Extract the (X, Y) coordinate from the center of the cell holding the provided text.  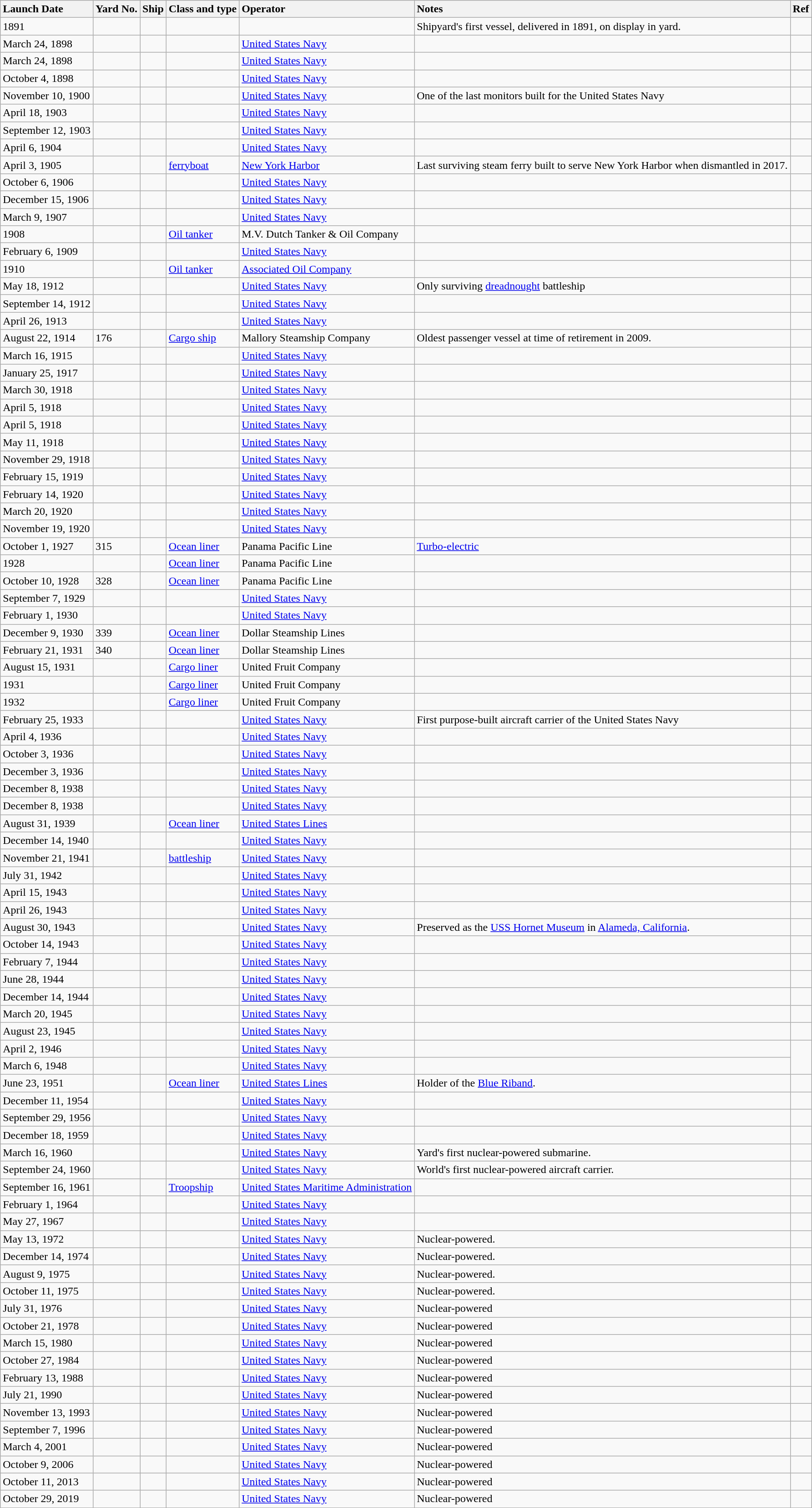
August 23, 1945 (47, 1031)
December 14, 1944 (47, 996)
February 21, 1931 (47, 650)
February 1, 1930 (47, 615)
Shipyard's first vessel, delivered in 1891, on display in yard. (602, 26)
March 16, 1915 (47, 355)
October 9, 2006 (47, 1464)
Troopship (202, 1187)
September 24, 1960 (47, 1170)
First purpose-built aircraft carrier of the United States Navy (602, 719)
United States Maritime Administration (327, 1187)
Ref (801, 9)
June 23, 1951 (47, 1083)
Associated Oil Company (327, 269)
339 (116, 633)
February 7, 1944 (47, 962)
New York Harbor (327, 165)
November 13, 1993 (47, 1412)
ferryboat (202, 165)
March 15, 1980 (47, 1343)
Launch Date (47, 9)
December 14, 1940 (47, 841)
April 4, 1936 (47, 736)
December 11, 1954 (47, 1101)
December 9, 1930 (47, 633)
May 11, 1918 (47, 442)
August 9, 1975 (47, 1274)
1932 (47, 702)
Only surviving dreadnought battleship (602, 286)
July 31, 1942 (47, 875)
April 3, 1905 (47, 165)
April 26, 1943 (47, 910)
Yard's first nuclear-powered submarine. (602, 1153)
December 14, 1974 (47, 1256)
November 19, 1920 (47, 529)
M.V. Dutch Tanker & Oil Company (327, 234)
August 31, 1939 (47, 823)
Last surviving steam ferry built to serve New York Harbor when dismantled in 2017. (602, 165)
January 25, 1917 (47, 373)
May 13, 1972 (47, 1239)
315 (116, 546)
October 29, 2019 (47, 1499)
October 21, 1978 (47, 1326)
June 28, 1944 (47, 979)
October 3, 1936 (47, 754)
November 10, 1900 (47, 96)
March 20, 1945 (47, 1014)
May 18, 1912 (47, 286)
November 29, 1918 (47, 459)
October 1, 1927 (47, 546)
April 6, 1904 (47, 147)
November 21, 1941 (47, 858)
Class and type (202, 9)
September 12, 1903 (47, 130)
April 2, 1946 (47, 1048)
October 11, 1975 (47, 1291)
September 7, 1996 (47, 1430)
April 18, 1903 (47, 113)
April 26, 1913 (47, 321)
1891 (47, 26)
1928 (47, 564)
March 9, 1907 (47, 217)
October 10, 1928 (47, 581)
February 14, 1920 (47, 494)
October 6, 1906 (47, 182)
February 6, 1909 (47, 252)
March 6, 1948 (47, 1066)
February 25, 1933 (47, 719)
Cargo ship (202, 338)
August 22, 1914 (47, 338)
Oldest passenger vessel at time of retirement in 2009. (602, 338)
September 14, 1912 (47, 304)
1910 (47, 269)
One of the last monitors built for the United States Navy (602, 96)
1931 (47, 685)
July 31, 1976 (47, 1308)
December 15, 1906 (47, 199)
328 (116, 581)
World's first nuclear-powered aircraft carrier. (602, 1170)
October 11, 2013 (47, 1482)
March 30, 1918 (47, 390)
October 14, 1943 (47, 944)
March 4, 2001 (47, 1447)
August 15, 1931 (47, 667)
July 21, 1990 (47, 1395)
December 3, 1936 (47, 772)
May 27, 1967 (47, 1222)
battleship (202, 858)
March 16, 1960 (47, 1153)
December 18, 1959 (47, 1135)
Ship (153, 9)
Preserved as the USS Hornet Museum in Alameda, California. (602, 927)
Holder of the Blue Riband. (602, 1083)
Turbo-electric (602, 546)
March 20, 1920 (47, 512)
February 1, 1964 (47, 1204)
Operator (327, 9)
Notes (602, 9)
October 27, 1984 (47, 1361)
February 15, 1919 (47, 477)
1908 (47, 234)
September 16, 1961 (47, 1187)
August 30, 1943 (47, 927)
September 7, 1929 (47, 598)
April 15, 1943 (47, 893)
September 29, 1956 (47, 1118)
Yard No. (116, 9)
October 4, 1898 (47, 78)
Mallory Steamship Company (327, 338)
340 (116, 650)
February 13, 1988 (47, 1378)
176 (116, 338)
